Pinpoint the cell where the given text exists, returning its [X, Y] midpoint coordinate. 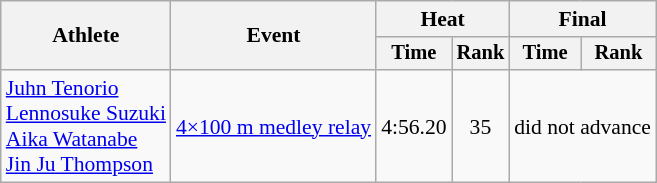
Event [274, 36]
35 [481, 126]
Final [582, 19]
4:56.20 [414, 126]
Athlete [86, 36]
Juhn TenorioLennosuke SuzukiAika WatanabeJin Ju Thompson [86, 126]
did not advance [582, 126]
4×100 m medley relay [274, 126]
Heat [442, 19]
